Detect which cell encompasses the target text, then output its (X, Y) center coordinate. 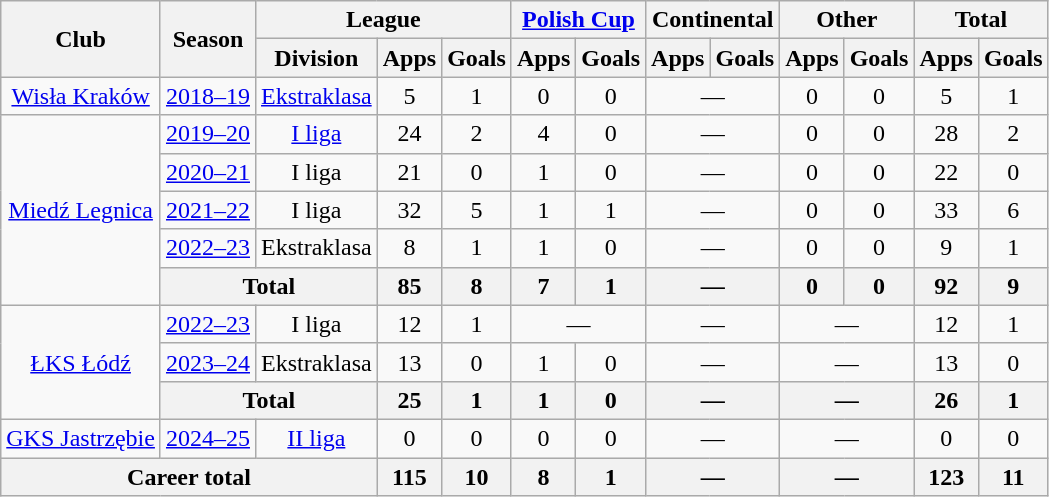
Other (847, 20)
26 (946, 400)
28 (946, 134)
Wisła Kraków (81, 96)
GKS Jastrzębie (81, 438)
2023–24 (208, 362)
Season (208, 39)
2018–19 (208, 96)
92 (946, 286)
League (384, 20)
11 (1013, 477)
85 (409, 286)
2024–25 (208, 438)
32 (409, 210)
4 (543, 134)
25 (409, 400)
22 (946, 172)
2020–21 (208, 172)
Continental (713, 20)
6 (1013, 210)
Polish Cup (578, 20)
7 (543, 286)
33 (946, 210)
21 (409, 172)
2021–22 (208, 210)
Club (81, 39)
Division (317, 58)
115 (409, 477)
123 (946, 477)
Career total (189, 477)
2019–20 (208, 134)
24 (409, 134)
ŁKS Łódź (81, 362)
Miedź Legnica (81, 210)
10 (477, 477)
II liga (317, 438)
